Capture the cell that displays the provided text and extract its (X, Y) central coordinate. 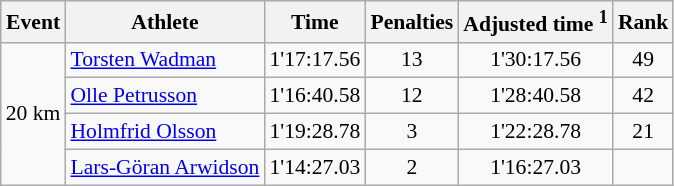
1'14:27.03 (314, 167)
21 (644, 132)
Torsten Wadman (164, 60)
1'28:40.58 (536, 96)
1'30:17.56 (536, 60)
Event (34, 22)
13 (412, 60)
Adjusted time 1 (536, 22)
Athlete (164, 22)
3 (412, 132)
20 km (34, 113)
Rank (644, 22)
Time (314, 22)
42 (644, 96)
1'16:40.58 (314, 96)
1'16:27.03 (536, 167)
2 (412, 167)
Penalties (412, 22)
49 (644, 60)
1'22:28.78 (536, 132)
Lars-Göran Arwidson (164, 167)
Holmfrid Olsson (164, 132)
Olle Petrusson (164, 96)
1'17:17.56 (314, 60)
1'19:28.78 (314, 132)
12 (412, 96)
